Capture the cell that displays the provided text and extract its [x, y] central coordinate. 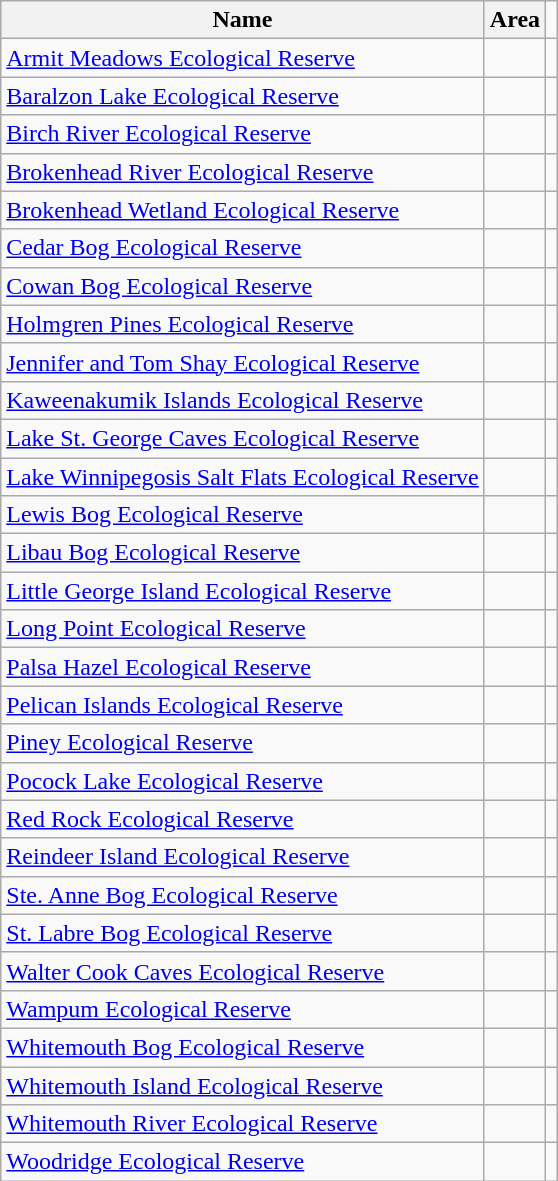
Area [514, 20]
Lake Winnipegosis Salt Flats Ecological Reserve [243, 477]
Baralzon Lake Ecological Reserve [243, 96]
Whitemouth River Ecological Reserve [243, 1124]
Armit Meadows Ecological Reserve [243, 58]
St. Labre Bog Ecological Reserve [243, 933]
Lake St. George Caves Ecological Reserve [243, 438]
Holmgren Pines Ecological Reserve [243, 324]
Jennifer and Tom Shay Ecological Reserve [243, 362]
Cowan Bog Ecological Reserve [243, 286]
Ste. Anne Bog Ecological Reserve [243, 895]
Walter Cook Caves Ecological Reserve [243, 971]
Libau Bog Ecological Reserve [243, 553]
Little George Island Ecological Reserve [243, 591]
Red Rock Ecological Reserve [243, 819]
Whitemouth Island Ecological Reserve [243, 1085]
Name [243, 20]
Pocock Lake Ecological Reserve [243, 781]
Lewis Bog Ecological Reserve [243, 515]
Long Point Ecological Reserve [243, 629]
Pelican Islands Ecological Reserve [243, 705]
Whitemouth Bog Ecological Reserve [243, 1047]
Kaweenakumik Islands Ecological Reserve [243, 400]
Woodridge Ecological Reserve [243, 1162]
Brokenhead River Ecological Reserve [243, 172]
Cedar Bog Ecological Reserve [243, 248]
Reindeer Island Ecological Reserve [243, 857]
Piney Ecological Reserve [243, 743]
Brokenhead Wetland Ecological Reserve [243, 210]
Birch River Ecological Reserve [243, 134]
Wampum Ecological Reserve [243, 1009]
Palsa Hazel Ecological Reserve [243, 667]
